Output the (X, Y) coordinate of the center of the cell containing the given text.  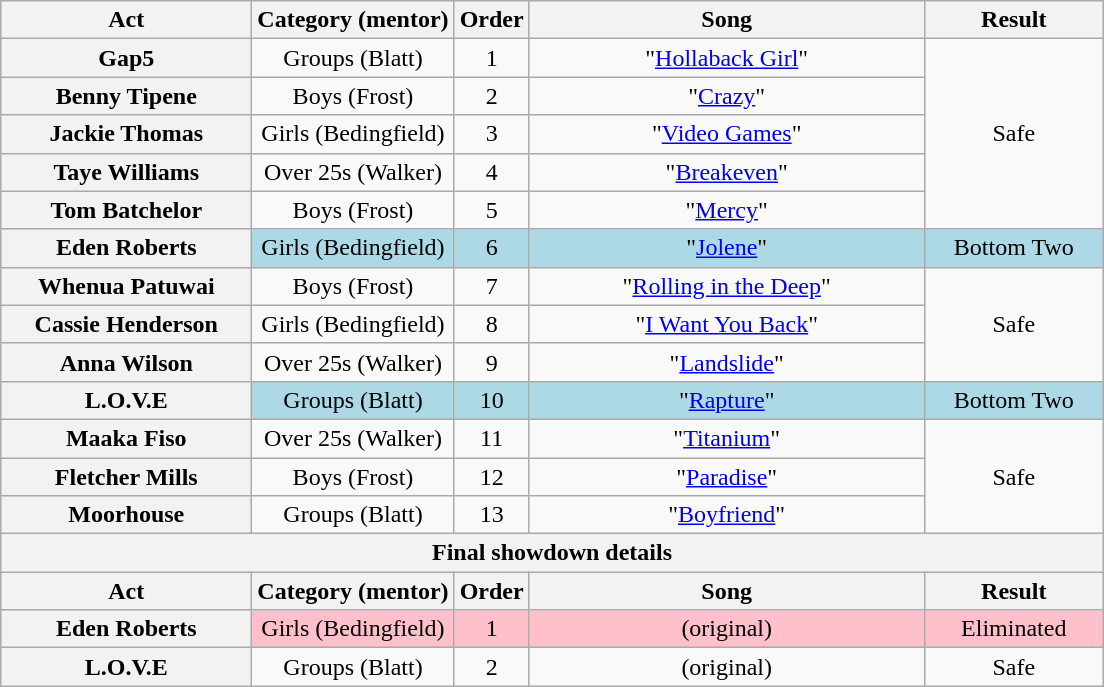
Eliminated (1014, 629)
8 (492, 324)
"Rolling in the Deep" (726, 286)
Gap5 (126, 58)
"Boyfriend" (726, 515)
Anna Wilson (126, 362)
9 (492, 362)
5 (492, 210)
Jackie Thomas (126, 134)
"Video Games" (726, 134)
7 (492, 286)
12 (492, 477)
Cassie Henderson (126, 324)
3 (492, 134)
Moorhouse (126, 515)
6 (492, 248)
"Paradise" (726, 477)
Taye Williams (126, 172)
13 (492, 515)
10 (492, 400)
Whenua Patuwai (126, 286)
Fletcher Mills (126, 477)
"Rapture" (726, 400)
"I Want You Back" (726, 324)
"Breakeven" (726, 172)
Benny Tipene (126, 96)
Maaka Fiso (126, 438)
"Titanium" (726, 438)
"Crazy" (726, 96)
Tom Batchelor (126, 210)
"Hollaback Girl" (726, 58)
"Mercy" (726, 210)
"Jolene" (726, 248)
4 (492, 172)
Final showdown details (552, 553)
11 (492, 438)
"Landslide" (726, 362)
